Capture the cell that displays the provided text and extract its [X, Y] central coordinate. 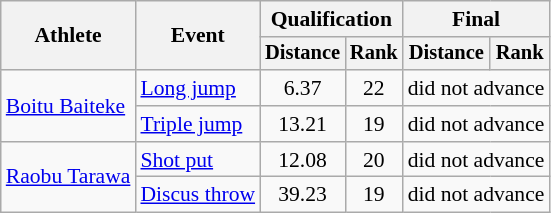
13.21 [302, 124]
20 [374, 160]
Triple jump [198, 124]
Athlete [68, 36]
Event [198, 36]
Boitu Baiteke [68, 106]
Final [476, 19]
39.23 [302, 195]
Raobu Tarawa [68, 178]
Qualification [331, 19]
12.08 [302, 160]
Discus throw [198, 195]
22 [374, 88]
Shot put [198, 160]
Long jump [198, 88]
6.37 [302, 88]
